Find where the given text appears and provide that cell's center as (x, y) coordinate. 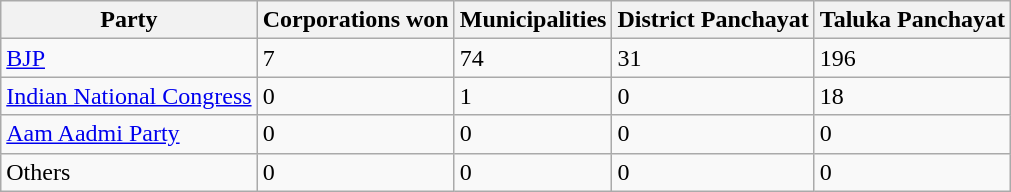
District Panchayat (713, 20)
Corporations won (356, 20)
BJP (129, 58)
31 (713, 58)
Municipalities (533, 20)
7 (356, 58)
Indian National Congress (129, 96)
1 (533, 96)
Others (129, 172)
Taluka Panchayat (912, 20)
Party (129, 20)
74 (533, 58)
196 (912, 58)
Aam Aadmi Party (129, 134)
18 (912, 96)
